Determine the (x, y) coordinate at the center of the cell enclosing the given text.  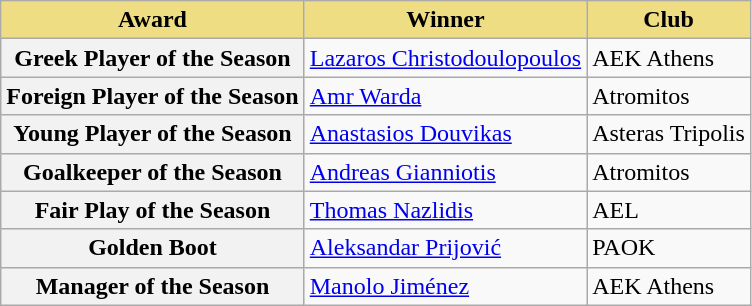
Winner (445, 20)
Fair Play of the Season (152, 210)
Young Player of the Season (152, 134)
Anastasios Douvikas (445, 134)
AEL (669, 210)
Golden Boot (152, 248)
Andreas Gianniotis (445, 172)
Goalkeeper of the Season (152, 172)
Greek Player of the Season (152, 58)
Thomas Nazlidis (445, 210)
Aleksandar Prijović (445, 248)
Asteras Tripolis (669, 134)
Foreign Player of the Season (152, 96)
Award (152, 20)
PAOK (669, 248)
Manager of the Season (152, 286)
Club (669, 20)
Lazaros Christodoulopoulos (445, 58)
Manolo Jiménez (445, 286)
Amr Warda (445, 96)
